Capture the cell that displays the provided text and extract its [X, Y] central coordinate. 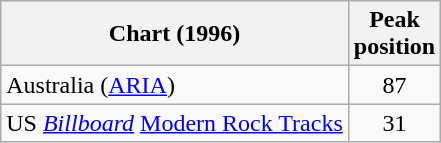
US Billboard Modern Rock Tracks [175, 123]
Australia (ARIA) [175, 85]
Chart (1996) [175, 34]
31 [394, 123]
Peakposition [394, 34]
87 [394, 85]
